Pinpoint the cell where the given text exists, returning its (X, Y) midpoint coordinate. 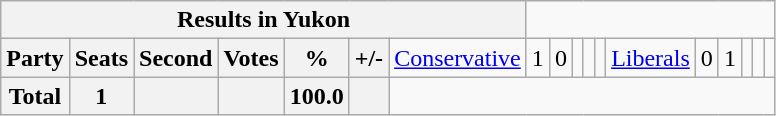
Total (35, 96)
Votes (251, 58)
Second (176, 58)
Seats (101, 58)
Conservative (458, 58)
+/- (368, 58)
Party (35, 58)
100.0 (316, 96)
% (316, 58)
Results in Yukon (264, 20)
Liberals (651, 58)
